Extract the (X, Y) coordinate from the center of the cell holding the provided text.  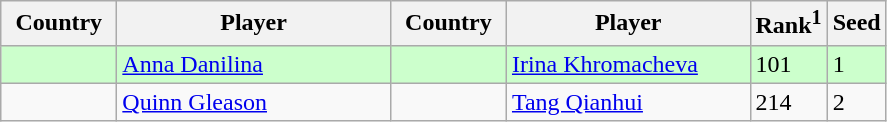
Tang Qianhui (628, 102)
Anna Danilina (254, 64)
101 (788, 64)
Rank1 (788, 24)
Seed (856, 24)
2 (856, 102)
Quinn Gleason (254, 102)
214 (788, 102)
Irina Khromacheva (628, 64)
1 (856, 64)
